Return the [X, Y] coordinate for the center point of the cell that contains the specified text.  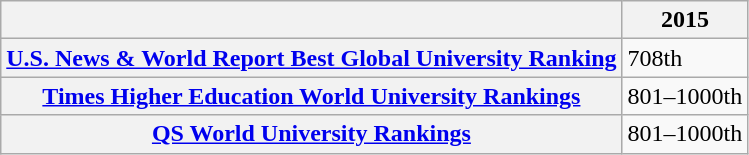
2015 [685, 20]
708th [685, 58]
Times Higher Education World University Rankings [312, 96]
QS World University Rankings [312, 134]
U.S. News & World Report Best Global University Ranking [312, 58]
